From the cell containing the given text, extract its center point as [X, Y] coordinate. 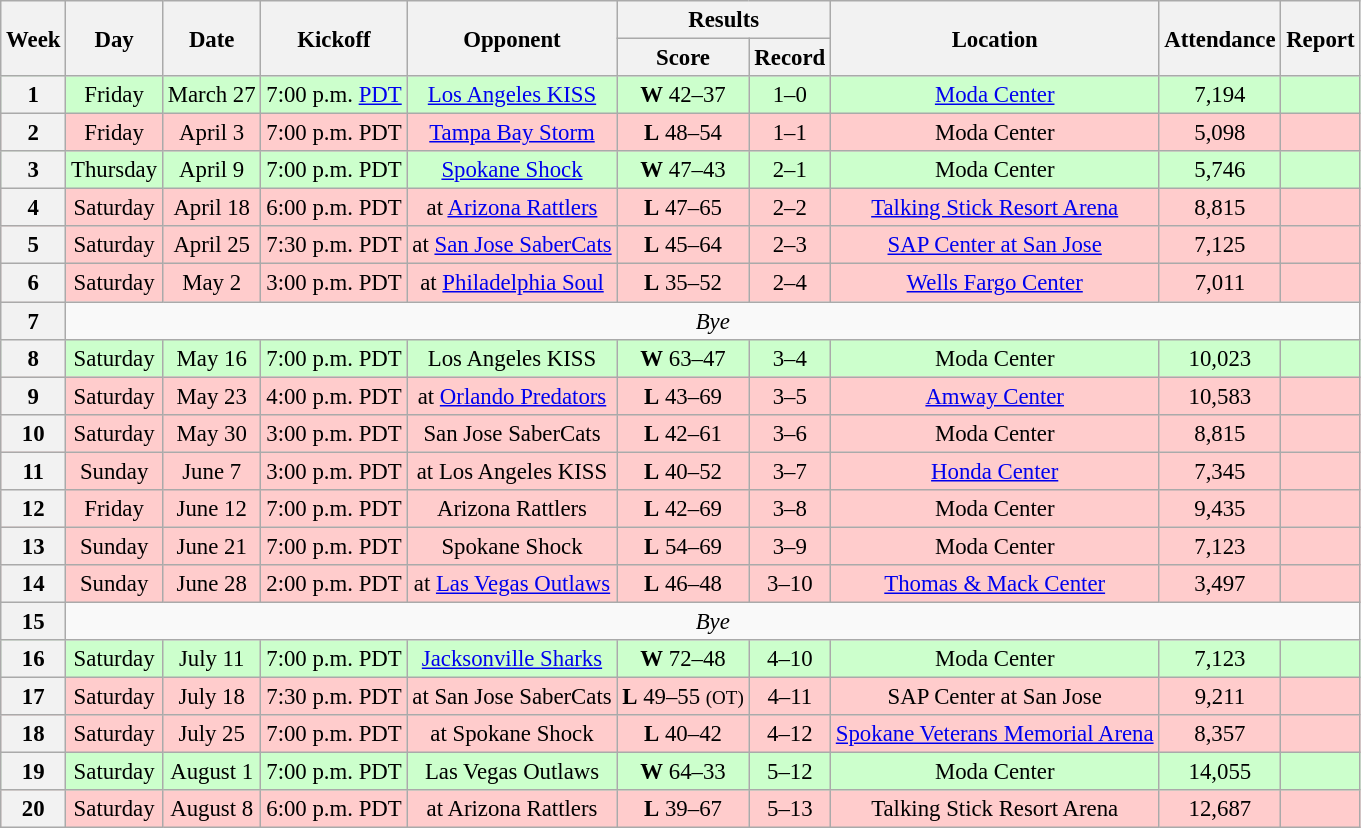
7,125 [1220, 245]
7,345 [1220, 471]
W 72–48 [683, 659]
L 42–69 [683, 509]
Day [114, 38]
April 25 [212, 245]
5,746 [1220, 170]
Thomas & Mack Center [995, 584]
June 7 [212, 471]
15 [34, 621]
10,023 [1220, 358]
11 [34, 471]
Jacksonville Sharks [512, 659]
7 [34, 321]
9 [34, 396]
May 2 [212, 283]
Date [212, 38]
Arizona Rattlers [512, 509]
L 47–65 [683, 208]
Las Vegas Outlaws [512, 772]
May 30 [212, 433]
1–1 [790, 133]
April 3 [212, 133]
May 16 [212, 358]
3–5 [790, 396]
Wells Fargo Center [995, 283]
Amway Center [995, 396]
Attendance [1220, 38]
L 46–48 [683, 584]
August 1 [212, 772]
18 [34, 734]
Tampa Bay Storm [512, 133]
3–7 [790, 471]
Score [683, 58]
June 12 [212, 509]
10,583 [1220, 396]
Opponent [512, 38]
Honda Center [995, 471]
9,435 [1220, 509]
8 [34, 358]
10 [34, 433]
Week [34, 38]
6 [34, 283]
Spokane Veterans Memorial Arena [995, 734]
14 [34, 584]
L 39–67 [683, 809]
4 [34, 208]
4:00 p.m. PDT [334, 396]
2–4 [790, 283]
2–3 [790, 245]
March 27 [212, 95]
L 43–69 [683, 396]
3 [34, 170]
Record [790, 58]
5–12 [790, 772]
August 8 [212, 809]
3–9 [790, 546]
W 64–33 [683, 772]
7,194 [1220, 95]
9,211 [1220, 697]
July 18 [212, 697]
W 63–47 [683, 358]
5–13 [790, 809]
8,357 [1220, 734]
3,497 [1220, 584]
3–4 [790, 358]
2–2 [790, 208]
L 40–52 [683, 471]
1–0 [790, 95]
20 [34, 809]
1 [34, 95]
17 [34, 697]
L 45–64 [683, 245]
July 11 [212, 659]
12,687 [1220, 809]
7,011 [1220, 283]
4–12 [790, 734]
3–8 [790, 509]
L 35–52 [683, 283]
at Spokane Shock [512, 734]
3–10 [790, 584]
Results [724, 20]
2 [34, 133]
Location [995, 38]
May 23 [212, 396]
2–1 [790, 170]
L 49–55 (OT) [683, 697]
13 [34, 546]
Report [1320, 38]
4–10 [790, 659]
April 18 [212, 208]
W 42–37 [683, 95]
L 48–54 [683, 133]
14,055 [1220, 772]
Thursday [114, 170]
L 42–61 [683, 433]
July 25 [212, 734]
L 54–69 [683, 546]
19 [34, 772]
3–6 [790, 433]
W 47–43 [683, 170]
June 21 [212, 546]
5,098 [1220, 133]
at Las Vegas Outlaws [512, 584]
L 40–42 [683, 734]
2:00 p.m. PDT [334, 584]
at Orlando Predators [512, 396]
June 28 [212, 584]
5 [34, 245]
April 9 [212, 170]
12 [34, 509]
San Jose SaberCats [512, 433]
at Los Angeles KISS [512, 471]
at Philadelphia Soul [512, 283]
4–11 [790, 697]
Kickoff [334, 38]
16 [34, 659]
